Determine the (X, Y) coordinate at the center of the cell enclosing the given text.  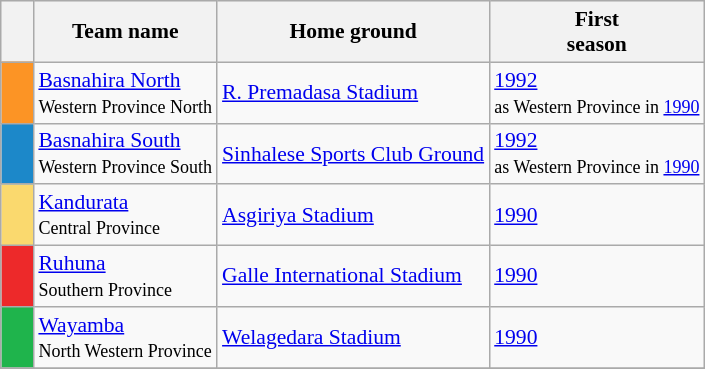
Galle International Stadium (353, 276)
WayambaNorth Western Province (125, 338)
R. Premadasa Stadium (353, 92)
Team name (125, 32)
Home ground (353, 32)
Basnahira NorthWestern Province North (125, 92)
Welagedara Stadium (353, 338)
KandurataCentral Province (125, 216)
Asgiriya Stadium (353, 216)
Firstseason (596, 32)
RuhunaSouthern Province (125, 276)
Basnahira SouthWestern Province South (125, 154)
Sinhalese Sports Club Ground (353, 154)
